Capture the cell that displays the provided text and extract its [x, y] central coordinate. 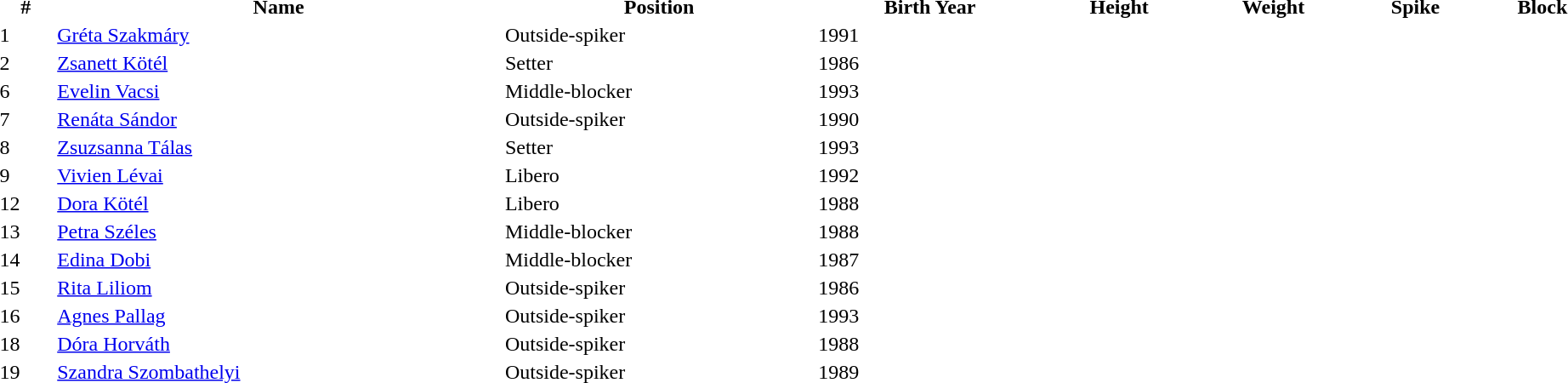
Dora Kötél [279, 203]
1987 [930, 260]
Petra Széles [279, 232]
Zsuzsanna Tálas [279, 147]
Edina Dobi [279, 260]
Vivien Lévai [279, 175]
Evelin Vacsi [279, 91]
Rita Liliom [279, 288]
Agnes Pallag [279, 316]
Gréta Szakmáry [279, 35]
Dóra Horváth [279, 344]
1991 [930, 35]
Renáta Sándor [279, 119]
1990 [930, 119]
Zsanett Kötél [279, 63]
1992 [930, 175]
